Search for the cell housing the specified text and yield its (X, Y) center coordinate. 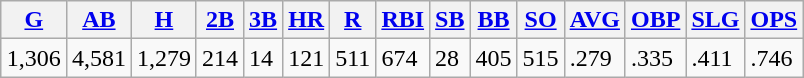
.335 (655, 58)
14 (264, 58)
.411 (716, 58)
OBP (655, 20)
.746 (774, 58)
405 (494, 58)
4,581 (98, 58)
HR (306, 20)
AB (98, 20)
.279 (594, 58)
674 (403, 58)
SB (450, 20)
R (353, 20)
AVG (594, 20)
28 (450, 58)
214 (220, 58)
RBI (403, 20)
BB (494, 20)
1,279 (164, 58)
121 (306, 58)
1,306 (34, 58)
SLG (716, 20)
515 (540, 58)
OPS (774, 20)
511 (353, 58)
2B (220, 20)
SO (540, 20)
G (34, 20)
3B (264, 20)
H (164, 20)
